Return [X, Y] of the center of cell containing provided text 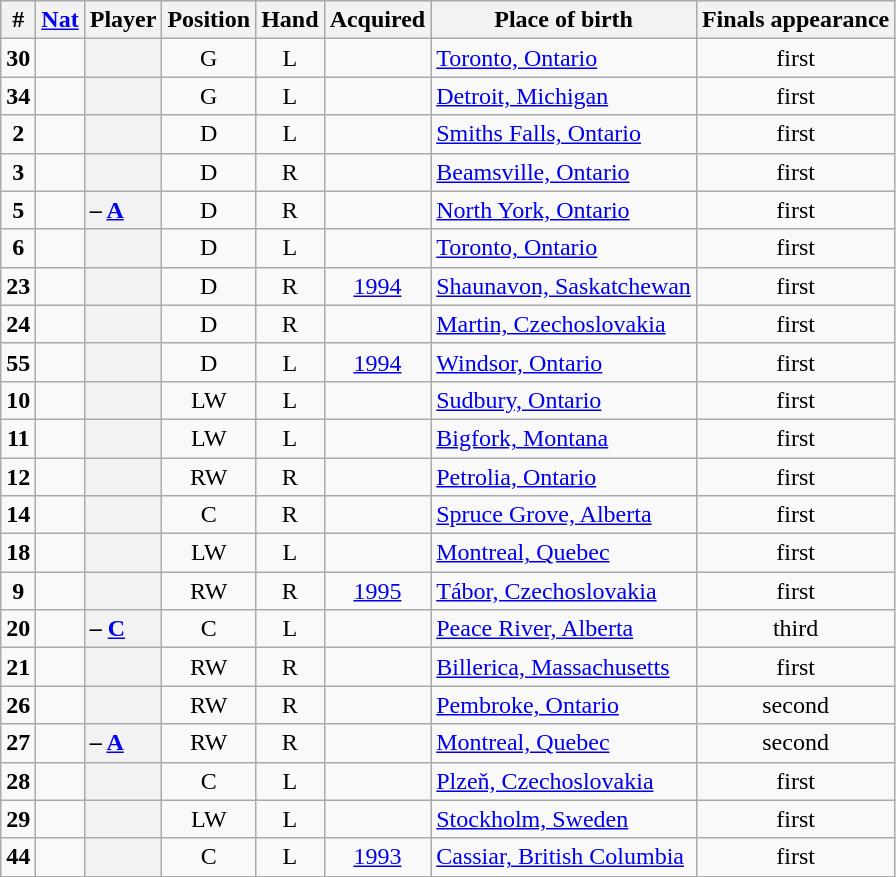
28 [18, 781]
20 [18, 629]
21 [18, 667]
Billerica, Massachusetts [564, 667]
Plzeň, Czechoslovakia [564, 781]
third [795, 629]
Spruce Grove, Alberta [564, 515]
# [18, 20]
Tábor, Czechoslovakia [564, 591]
9 [18, 591]
Player [123, 20]
Smiths Falls, Ontario [564, 134]
Peace River, Alberta [564, 629]
1993 [378, 857]
11 [18, 438]
Position [209, 20]
12 [18, 477]
5 [18, 210]
14 [18, 515]
– C [123, 629]
3 [18, 172]
10 [18, 400]
Shaunavon, Saskatchewan [564, 286]
Place of birth [564, 20]
23 [18, 286]
Beamsville, Ontario [564, 172]
29 [18, 819]
27 [18, 743]
Stockholm, Sweden [564, 819]
6 [18, 248]
1995 [378, 591]
Pembroke, Ontario [564, 705]
North York, Ontario [564, 210]
24 [18, 324]
Windsor, Ontario [564, 362]
Detroit, Michigan [564, 96]
55 [18, 362]
Martin, Czechoslovakia [564, 324]
Cassiar, British Columbia [564, 857]
Petrolia, Ontario [564, 477]
Bigfork, Montana [564, 438]
2 [18, 134]
Finals appearance [795, 20]
Acquired [378, 20]
44 [18, 857]
34 [18, 96]
30 [18, 58]
Sudbury, Ontario [564, 400]
Hand [290, 20]
26 [18, 705]
18 [18, 553]
Nat [60, 20]
